For the text-containing cell, return its midpoint in [X, Y] coordinate format. 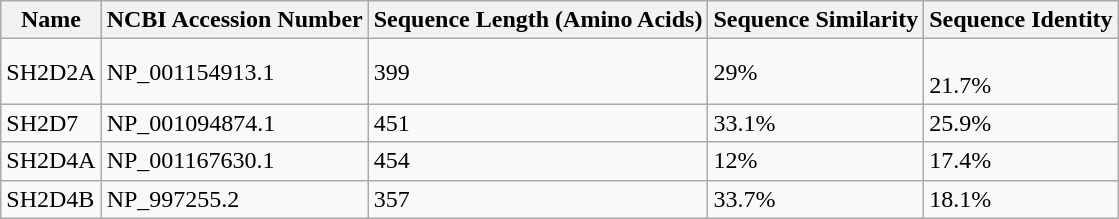
25.9% [1021, 123]
399 [538, 72]
SH2D4B [51, 199]
Name [51, 20]
Sequence Similarity [816, 20]
12% [816, 161]
18.1% [1021, 199]
SH2D4A [51, 161]
451 [538, 123]
21.7% [1021, 72]
454 [538, 161]
33.1% [816, 123]
NCBI Accession Number [234, 20]
357 [538, 199]
17.4% [1021, 161]
Sequence Length (Amino Acids) [538, 20]
NP_001094874.1 [234, 123]
NP_001167630.1 [234, 161]
29% [816, 72]
SH2D7 [51, 123]
NP_997255.2 [234, 199]
NP_001154913.1 [234, 72]
33.7% [816, 199]
Sequence Identity [1021, 20]
SH2D2A [51, 72]
